Find where the given text appears and provide that cell's center as (x, y) coordinate. 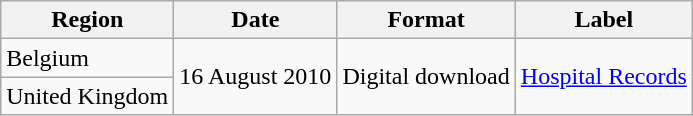
Format (426, 20)
Hospital Records (604, 77)
Date (256, 20)
Digital download (426, 77)
United Kingdom (88, 96)
Belgium (88, 58)
16 August 2010 (256, 77)
Region (88, 20)
Label (604, 20)
